Extract the (x, y) coordinate from the center of the cell holding the provided text.  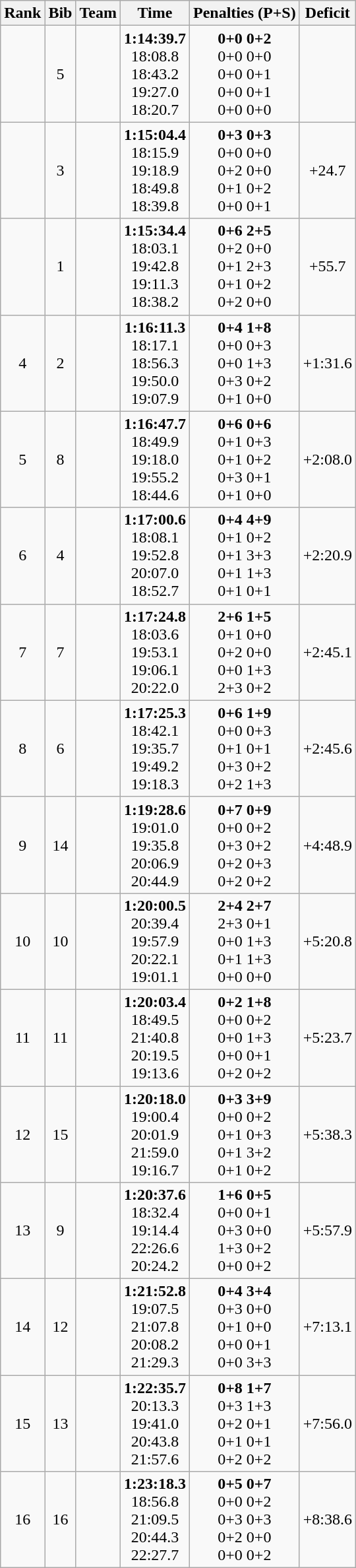
1:20:03.418:49.521:40.820:19.519:13.6 (154, 1037)
1:15:04.418:15.919:18.918:49.818:39.8 (154, 170)
0+6 1+90+0 0+30+1 0+10+3 0+20+2 1+3 (245, 748)
0+2 1+80+0 0+20+0 1+30+0 0+10+2 0+2 (245, 1037)
0+6 0+60+1 0+30+1 0+20+3 0+10+1 0+0 (245, 459)
1:19:28.619:01.019:35.820:06.920:44.9 (154, 845)
0+4 1+80+0 0+30+0 1+30+3 0+20+1 0+0 (245, 363)
1:21:52.819:07.521:07.820:08.221:29.3 (154, 1327)
1:15:34.418:03.119:42.819:11.318:38.2 (154, 267)
Team (98, 13)
0+7 0+90+0 0+20+3 0+20+2 0+30+2 0+2 (245, 845)
+7:56.0 (327, 1423)
+5:20.8 (327, 941)
2 (61, 363)
1:17:25.318:42.119:35.719:49.219:18.3 (154, 748)
+8:38.6 (327, 1520)
+4:48.9 (327, 845)
0+6 2+50+2 0+00+1 2+30+1 0+20+2 0+0 (245, 267)
Deficit (327, 13)
1:14:39.718:08.818:43.219:27.018:20.7 (154, 74)
+2:45.6 (327, 748)
1:20:37.618:32.419:14.422:26.620:24.2 (154, 1231)
1 (61, 267)
+5:57.9 (327, 1231)
+2:20.9 (327, 556)
2+4 2+72+3 0+10+0 1+30+1 1+30+0 0+0 (245, 941)
1:20:18.019:00.420:01.921:59.019:16.7 (154, 1134)
2+6 1+50+1 0+00+2 0+00+0 1+32+3 0+2 (245, 652)
1:20:00.520:39.419:57.920:22.119:01.1 (154, 941)
1:17:24.818:03.619:53.119:06.120:22.0 (154, 652)
0+3 3+90+0 0+20+1 0+30+1 3+20+1 0+2 (245, 1134)
Rank (22, 13)
0+8 1+70+3 1+30+2 0+10+1 0+10+2 0+2 (245, 1423)
+7:13.1 (327, 1327)
1+6 0+50+0 0+10+3 0+01+3 0+20+0 0+2 (245, 1231)
+2:08.0 (327, 459)
0+0 0+20+0 0+00+0 0+10+0 0+10+0 0+0 (245, 74)
+5:38.3 (327, 1134)
+5:23.7 (327, 1037)
Time (154, 13)
1:23:18.318:56.821:09.520:44.322:27.7 (154, 1520)
3 (61, 170)
Bib (61, 13)
1:16:47.718:49.919:18.019:55.218:44.6 (154, 459)
0+4 4+90+1 0+20+1 3+30+1 1+30+1 0+1 (245, 556)
0+4 3+40+3 0+00+1 0+00+0 0+10+0 3+3 (245, 1327)
0+5 0+70+0 0+20+3 0+30+2 0+00+0 0+2 (245, 1520)
+1:31.6 (327, 363)
+24.7 (327, 170)
+2:45.1 (327, 652)
Penalties (P+S) (245, 13)
1:17:00.618:08.119:52.820:07.018:52.7 (154, 556)
0+3 0+30+0 0+00+2 0+00+1 0+20+0 0+1 (245, 170)
1:22:35.720:13.319:41.020:43.821:57.6 (154, 1423)
1:16:11.318:17.118:56.319:50.019:07.9 (154, 363)
+55.7 (327, 267)
